Return the (x, y) coordinate for the center point of the cell that contains the specified text.  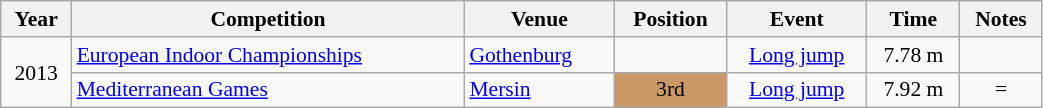
Mersin (539, 90)
Gothenburg (539, 55)
Notes (1001, 19)
Competition (268, 19)
Venue (539, 19)
= (1001, 90)
2013 (36, 72)
7.92 m (914, 90)
3rd (670, 90)
European Indoor Championships (268, 55)
Year (36, 19)
Event (797, 19)
Position (670, 19)
Time (914, 19)
Mediterranean Games (268, 90)
7.78 m (914, 55)
